Locate the cell with the specified text and output its [X, Y] center coordinate. 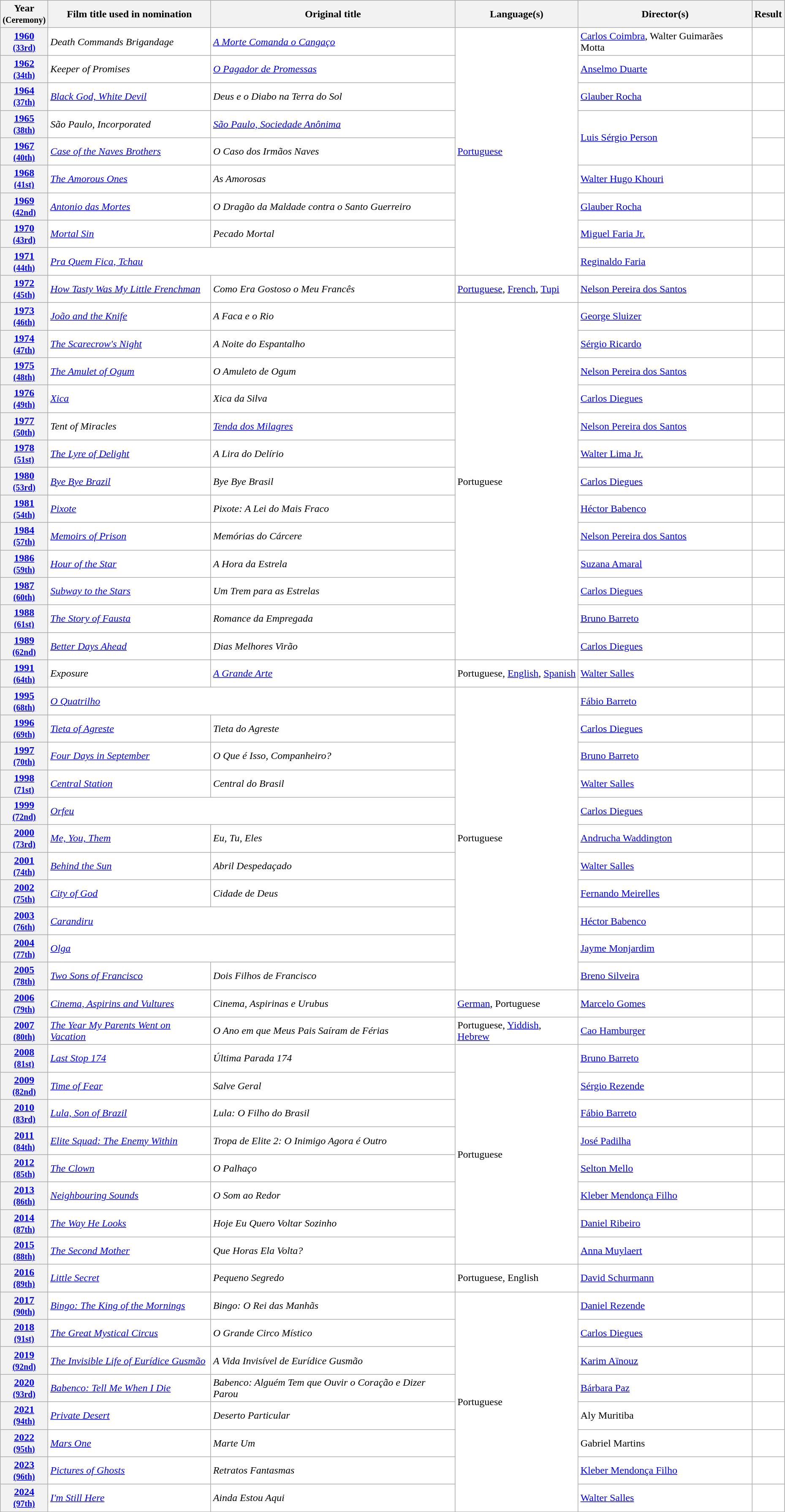
Year(Ceremony) [24, 14]
Daniel Rezende [665, 1306]
O Ano em que Meus Pais Saíram de Férias [333, 1031]
As Amorosas [333, 179]
Bye Bye Brasil [333, 481]
Olga [252, 949]
Lula: O Filho do Brasil [333, 1113]
2017(90th) [24, 1306]
Daniel Ribeiro [665, 1223]
2019(92nd) [24, 1361]
Cidade de Deus [333, 894]
Abril Despedaçado [333, 866]
2007(80th) [24, 1031]
1974(47th) [24, 344]
Mars One [130, 1443]
Dias Melhores Virão [333, 646]
Orfeu [252, 811]
Two Sons of Francisco [130, 976]
2006(79th) [24, 1003]
Director(s) [665, 14]
Hoje Eu Quero Voltar Sozinho [333, 1223]
A Grande Arte [333, 673]
O Amuleto de Ogum [333, 372]
Memórias do Cárcere [333, 536]
Black God, White Devil [130, 96]
Marte Um [333, 1443]
How Tasty Was My Little Frenchman [130, 289]
Original title [333, 14]
Que Horas Ela Volta? [333, 1251]
Tieta of Agreste [130, 728]
Como Era Gostoso o Meu Francês [333, 289]
Elite Squad: The Enemy Within [130, 1140]
2009(82nd) [24, 1085]
2016(89th) [24, 1278]
O Dragão da Maldade contra o Santo Guerreiro [333, 206]
Mortal Sin [130, 234]
1991(64th) [24, 673]
O Grande Circo Místico [333, 1333]
David Schurmann [665, 1278]
Pixote [130, 509]
Cao Hamburger [665, 1031]
2005(78th) [24, 976]
1969(42nd) [24, 206]
Tieta do Agreste [333, 728]
1965(38th) [24, 124]
1976(49th) [24, 399]
Death Commands Brigandage [130, 41]
The Scarecrow's Night [130, 344]
Anselmo Duarte [665, 69]
São Paulo, Sociedade Anônima [333, 124]
Breno Silveira [665, 976]
The Great Mystical Circus [130, 1333]
Romance da Empregada [333, 618]
Case of the Naves Brothers [130, 151]
Suzana Amaral [665, 563]
José Padilha [665, 1140]
Pictures of Ghosts [130, 1471]
1972(45th) [24, 289]
2024(97th) [24, 1498]
Hour of the Star [130, 563]
Carlos Coimbra, Walter Guimarães Motta [665, 41]
Tenda dos Milagres [333, 427]
Dois Filhos de Francisco [333, 976]
2013(86th) [24, 1195]
Salve Geral [333, 1085]
São Paulo, Incorporated [130, 124]
2015(88th) [24, 1251]
The Second Mother [130, 1251]
A Noite do Espantalho [333, 344]
1981(54th) [24, 509]
Cinema, Aspirins and Vultures [130, 1003]
Lula, Son of Brazil [130, 1113]
1967(40th) [24, 151]
2000(73rd) [24, 839]
1986(59th) [24, 563]
Pixote: A Lei do Mais Fraco [333, 509]
O Quatrilho [252, 701]
Um Trem para as Estrelas [333, 591]
1997(70th) [24, 756]
Anna Muylaert [665, 1251]
Marcelo Gomes [665, 1003]
1984(57th) [24, 536]
1977(50th) [24, 427]
Carandiru [252, 921]
2010(83rd) [24, 1113]
Jayme Monjardim [665, 949]
The Clown [130, 1168]
Portuguese, English, Spanish [517, 673]
Better Days Ahead [130, 646]
Four Days in September [130, 756]
Neighbouring Sounds [130, 1195]
The Story of Fausta [130, 618]
George Sluizer [665, 316]
1960(33rd) [24, 41]
Little Secret [130, 1278]
Retratos Fantasmas [333, 1471]
Pecado Mortal [333, 234]
Sérgio Rezende [665, 1085]
Bingo: The King of the Mornings [130, 1306]
A Morte Comanda o Cangaço [333, 41]
Antonio das Mortes [130, 206]
1962(34th) [24, 69]
A Vida Invisível de Eurídice Gusmão [333, 1361]
A Faca e o Rio [333, 316]
Tropa de Elite 2: O Inimigo Agora é Outro [333, 1140]
2023(96th) [24, 1471]
Pequeno Segredo [333, 1278]
1999(72nd) [24, 811]
Selton Mello [665, 1168]
Central Station [130, 783]
Andrucha Waddington [665, 839]
Babenco: Alguém Tem que Ouvir o Coração e Dizer Parou [333, 1388]
2014(87th) [24, 1223]
Behind the Sun [130, 866]
Tent of Miracles [130, 427]
2018(91st) [24, 1333]
Portuguese, French, Tupi [517, 289]
2001(74th) [24, 866]
Luis Sérgio Person [665, 138]
Bárbara Paz [665, 1388]
Pra Quem Fica, Tchau [252, 261]
1980(53rd) [24, 481]
Exposure [130, 673]
The Amulet of Ogum [130, 372]
Aly Muritiba [665, 1416]
Result [768, 14]
Memoirs of Prison [130, 536]
1995(68th) [24, 701]
Bye Bye Brazil [130, 481]
A Hora da Estrela [333, 563]
Central do Brasil [333, 783]
1971(44th) [24, 261]
Deserto Particular [333, 1416]
O Palhaço [333, 1168]
Me, You, Them [130, 839]
2022(95th) [24, 1443]
1970(43rd) [24, 234]
João and the Knife [130, 316]
Miguel Faria Jr. [665, 234]
Subway to the Stars [130, 591]
Xica [130, 399]
Eu, Tu, Eles [333, 839]
Sérgio Ricardo [665, 344]
1968(41st) [24, 179]
O Caso dos Irmãos Naves [333, 151]
1987(60th) [24, 591]
O Som ao Redor [333, 1195]
2011(84th) [24, 1140]
2021(94th) [24, 1416]
Portuguese, English [517, 1278]
Private Desert [130, 1416]
1975(48th) [24, 372]
Deus e o Diabo na Terra do Sol [333, 96]
Gabriel Martins [665, 1443]
O Pagador de Promessas [333, 69]
Walter Lima Jr. [665, 454]
The Lyre of Delight [130, 454]
2002(75th) [24, 894]
2020(93rd) [24, 1388]
Portuguese, Yiddish, Hebrew [517, 1031]
1989(62nd) [24, 646]
2004(77th) [24, 949]
City of God [130, 894]
1978(51st) [24, 454]
2008(81st) [24, 1058]
Walter Hugo Khouri [665, 179]
1998(71st) [24, 783]
Bingo: O Rei das Manhãs [333, 1306]
Film title used in nomination [130, 14]
Fernando Meirelles [665, 894]
1973(46th) [24, 316]
Reginaldo Faria [665, 261]
Time of Fear [130, 1085]
1996(69th) [24, 728]
Ainda Estou Aqui [333, 1498]
2012(85th) [24, 1168]
Última Parada 174 [333, 1058]
Babenco: Tell Me When I Die [130, 1388]
1964(37th) [24, 96]
Xica da Silva [333, 399]
1988(61st) [24, 618]
Cinema, Aspirinas e Urubus [333, 1003]
The Amorous Ones [130, 179]
The Invisible Life of Eurídice Gusmão [130, 1361]
Language(s) [517, 14]
O Que é Isso, Companheiro? [333, 756]
The Year My Parents Went on Vacation [130, 1031]
Last Stop 174 [130, 1058]
I'm Still Here [130, 1498]
Keeper of Promises [130, 69]
German, Portuguese [517, 1003]
Karim Aïnouz [665, 1361]
The Way He Looks [130, 1223]
A Lira do Delírio [333, 454]
2003(76th) [24, 921]
